Pinpoint the cell where the given text exists, returning its [X, Y] midpoint coordinate. 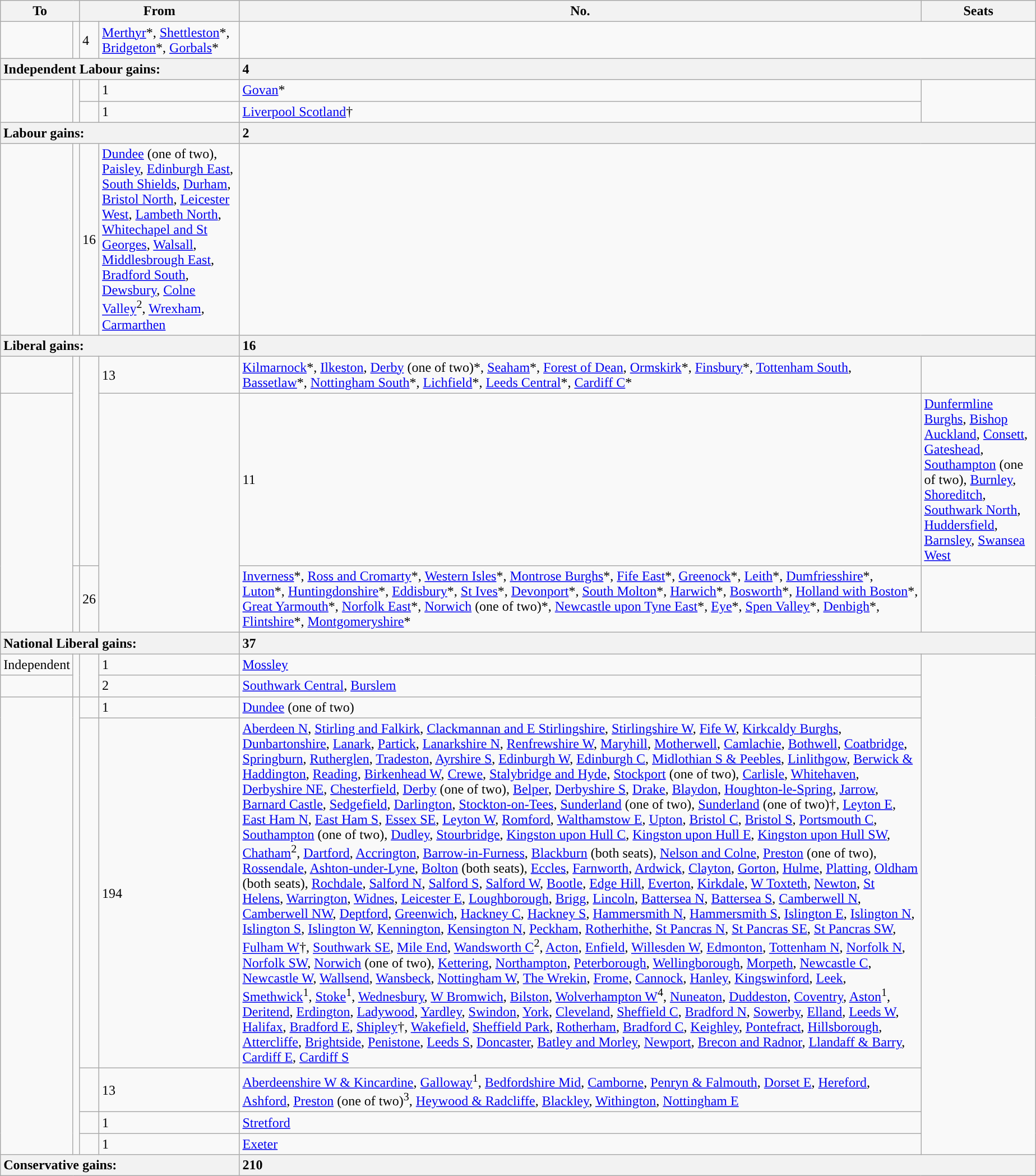
Liverpool Scotland† [580, 112]
National Liberal gains: [120, 643]
Exeter [580, 1144]
Liberal gains: [120, 346]
Stretford [580, 1123]
Seats [978, 11]
From [159, 11]
Southwark Central, Burslem [580, 686]
Labour gains: [120, 133]
Merthyr*, Shettleston*, Bridgeton*, Gorbals* [169, 40]
26 [89, 599]
Independent [37, 665]
Conservative gains: [120, 1165]
Dundee (one of two) [580, 707]
To [40, 11]
37 [637, 643]
194 [169, 893]
Independent Labour gains: [120, 69]
No. [580, 11]
Govan* [580, 90]
Mossley [580, 665]
210 [637, 1165]
11 [580, 479]
